Detect which cell encompasses the target text, then output its [X, Y] center coordinate. 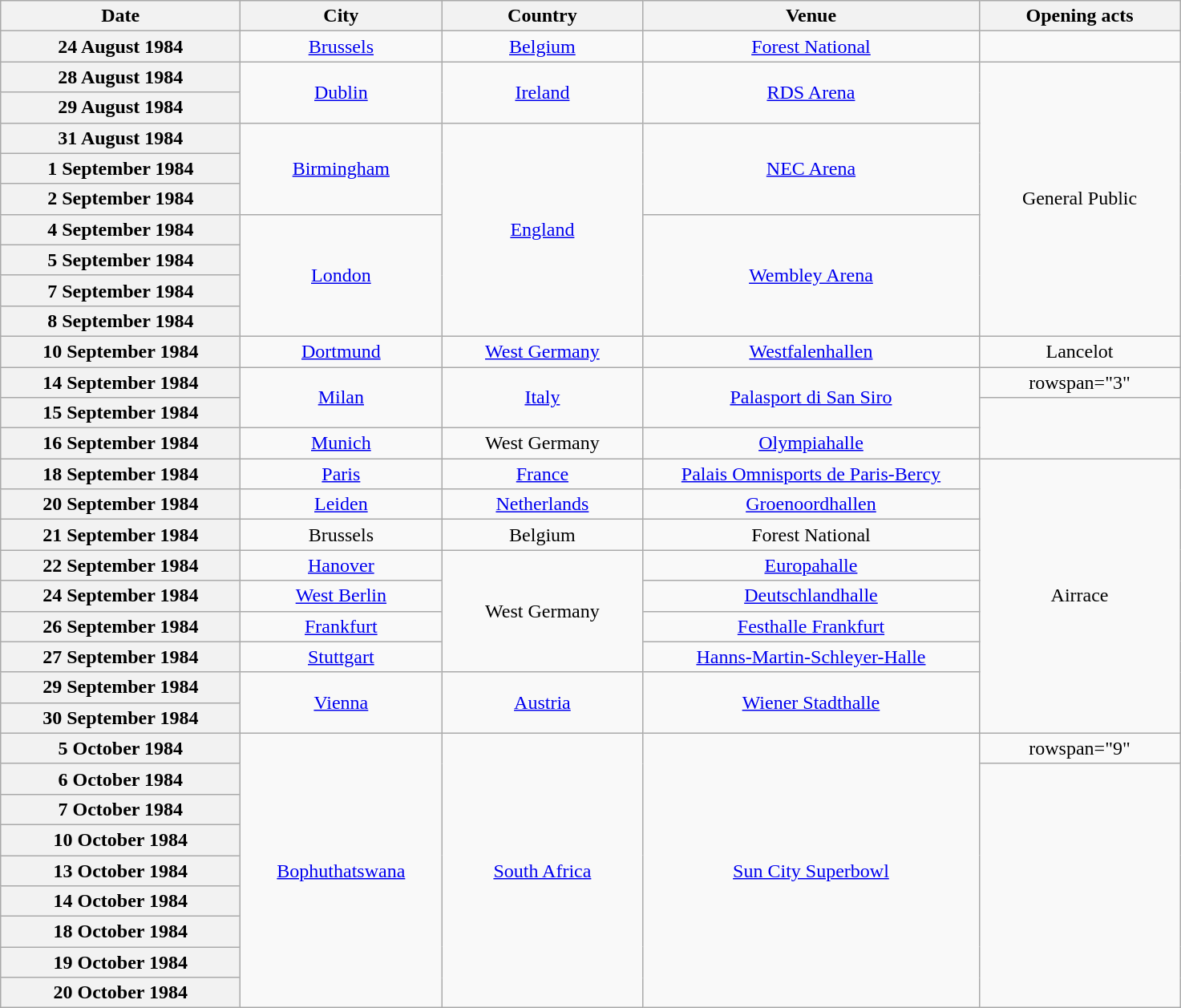
Vienna [342, 702]
21 September 1984 [120, 535]
18 October 1984 [120, 932]
Paris [342, 474]
28 August 1984 [120, 77]
26 September 1984 [120, 626]
Lancelot [1079, 351]
18 September 1984 [120, 474]
Westfalenhallen [811, 351]
20 October 1984 [120, 993]
8 September 1984 [120, 321]
West Berlin [342, 596]
20 September 1984 [120, 504]
10 September 1984 [120, 351]
Palasport di San Siro [811, 398]
6 October 1984 [120, 779]
14 September 1984 [120, 383]
South Africa [542, 871]
Sun City Superbowl [811, 871]
22 September 1984 [120, 565]
16 September 1984 [120, 443]
27 September 1984 [120, 657]
France [542, 474]
10 October 1984 [120, 840]
RDS Arena [811, 92]
Olympiahalle [811, 443]
5 October 1984 [120, 748]
5 September 1984 [120, 260]
England [542, 229]
Milan [342, 398]
Frankfurt [342, 626]
29 September 1984 [120, 687]
Opening acts [1079, 16]
General Public [1079, 199]
Austria [542, 702]
London [342, 275]
Stuttgart [342, 657]
Festhalle Frankfurt [811, 626]
Date [120, 16]
Europahalle [811, 565]
Leiden [342, 504]
1 September 1984 [120, 168]
14 October 1984 [120, 901]
rowspan="3" [1079, 383]
Munich [342, 443]
Hanover [342, 565]
Country [542, 16]
7 September 1984 [120, 290]
Hanns-Martin-Schleyer-Halle [811, 657]
13 October 1984 [120, 870]
City [342, 16]
24 September 1984 [120, 596]
Birmingham [342, 168]
Netherlands [542, 504]
15 September 1984 [120, 413]
Dublin [342, 92]
Venue [811, 16]
Groenoordhallen [811, 504]
2 September 1984 [120, 199]
19 October 1984 [120, 962]
Wiener Stadthalle [811, 702]
Italy [542, 398]
NEC Arena [811, 168]
Airrace [1079, 597]
7 October 1984 [120, 809]
29 August 1984 [120, 107]
24 August 1984 [120, 47]
Palais Omnisports de Paris-Bercy [811, 474]
31 August 1984 [120, 138]
rowspan="9" [1079, 748]
Bophuthatswana [342, 871]
Wembley Arena [811, 275]
Dortmund [342, 351]
4 September 1984 [120, 229]
Ireland [542, 92]
30 September 1984 [120, 718]
Deutschlandhalle [811, 596]
